Extract the (x, y) coordinate from the center of the cell holding the provided text.  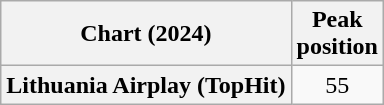
Peakposition (337, 34)
Lithuania Airplay (TopHit) (146, 85)
55 (337, 85)
Chart (2024) (146, 34)
